From the cell containing the given text, extract its center point as [x, y] coordinate. 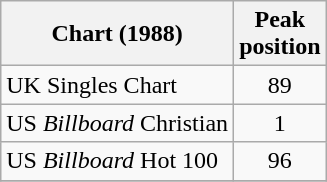
US Billboard Hot 100 [118, 161]
Chart (1988) [118, 34]
96 [280, 161]
US Billboard Christian [118, 123]
1 [280, 123]
89 [280, 85]
UK Singles Chart [118, 85]
Peakposition [280, 34]
